Find where the given text appears and provide that cell's center as [x, y] coordinate. 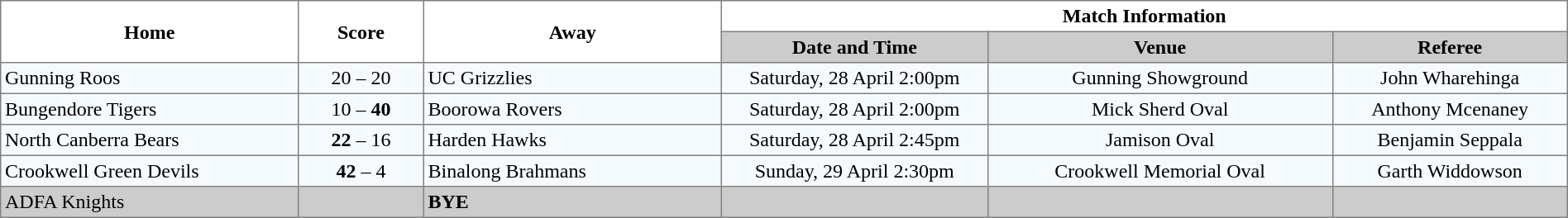
Score [361, 31]
Date and Time [854, 47]
Mick Sherd Oval [1159, 109]
Saturday, 28 April 2:45pm [854, 140]
Venue [1159, 47]
42 – 4 [361, 171]
ADFA Knights [150, 202]
Crookwell Memorial Oval [1159, 171]
Garth Widdowson [1450, 171]
BYE [572, 202]
Bungendore Tigers [150, 109]
Home [150, 31]
Anthony Mcenaney [1450, 109]
Crookwell Green Devils [150, 171]
Sunday, 29 April 2:30pm [854, 171]
Referee [1450, 47]
10 – 40 [361, 109]
John Wharehinga [1450, 78]
Jamison Oval [1159, 140]
Benjamin Seppala [1450, 140]
Match Information [1145, 17]
22 – 16 [361, 140]
Gunning Roos [150, 78]
UC Grizzlies [572, 78]
Boorowa Rovers [572, 109]
North Canberra Bears [150, 140]
Away [572, 31]
Harden Hawks [572, 140]
Gunning Showground [1159, 78]
20 – 20 [361, 78]
Binalong Brahmans [572, 171]
